Pinpoint the cell where the given text exists, returning its (x, y) midpoint coordinate. 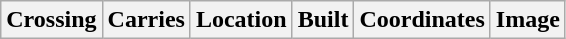
Carries (146, 20)
Crossing (52, 20)
Coordinates (422, 20)
Built (323, 20)
Location (241, 20)
Image (528, 20)
